Return [x, y] of the center of cell containing provided text 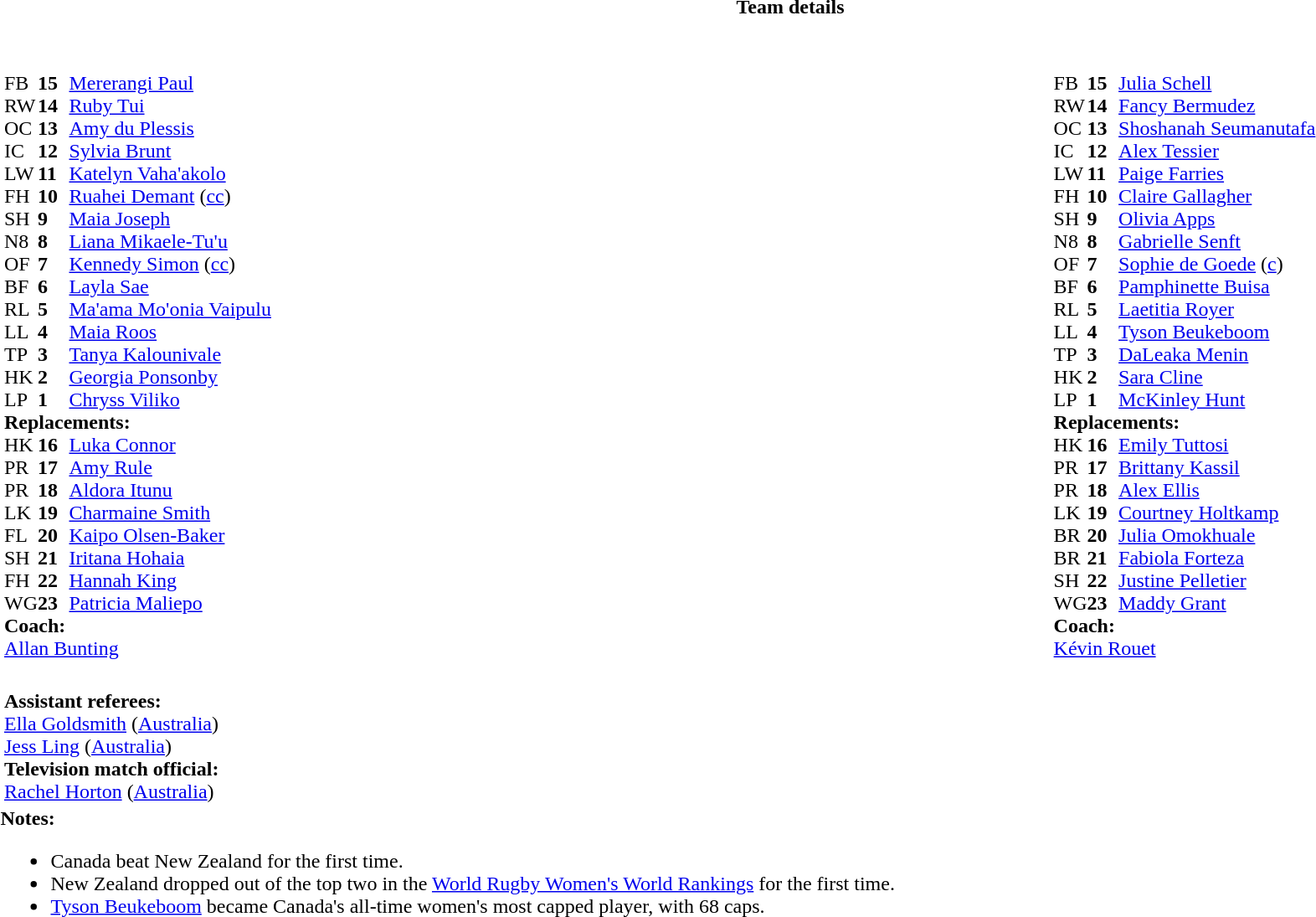
Tyson Beukeboom [1217, 332]
FL [21, 536]
Laetitia Royer [1217, 310]
Maddy Grant [1217, 603]
Alex Ellis [1217, 491]
Maia Joseph [170, 219]
Luka Connor [170, 446]
Pamphinette Buisa [1217, 286]
Chryss Viliko [170, 400]
Kennedy Simon (cc) [170, 265]
Sophie de Goede (c) [1217, 265]
Julia Schell [1217, 84]
Amy Rule [170, 467]
Tanya Kalounivale [170, 355]
Sara Cline [1217, 377]
Iritana Hohaia [170, 558]
Julia Omokhuale [1217, 536]
Charmaine Smith [170, 513]
Ruahei Demant (cc) [170, 196]
Amy du Plessis [170, 129]
Fancy Bermudez [1217, 106]
Patricia Maliepo [170, 603]
Hannah King [170, 581]
Katelyn Vaha'akolo [170, 174]
DaLeaka Menin [1217, 355]
Justine Pelletier [1217, 581]
Layla Sae [170, 286]
Ma'ama Mo'onia Vaipulu [170, 310]
Allan Bunting [137, 648]
Kaipo Olsen-Baker [170, 536]
Alex Tessier [1217, 151]
Courtney Holtkamp [1217, 513]
Emily Tuttosi [1217, 446]
Aldora Itunu [170, 491]
Paige Farries [1217, 174]
Sylvia Brunt [170, 151]
Olivia Apps [1217, 219]
Shoshanah Seumanutafa [1217, 129]
Gabrielle Senft [1217, 241]
Kévin Rouet [1185, 648]
Ruby Tui [170, 106]
Georgia Ponsonby [170, 377]
Liana Mikaele-Tu'u [170, 241]
Maia Roos [170, 332]
Brittany Kassil [1217, 467]
Claire Gallagher [1217, 196]
McKinley Hunt [1217, 400]
Mererangi Paul [170, 84]
Fabiola Forteza [1217, 558]
